Locate the cell with the specified text and output its (X, Y) center coordinate. 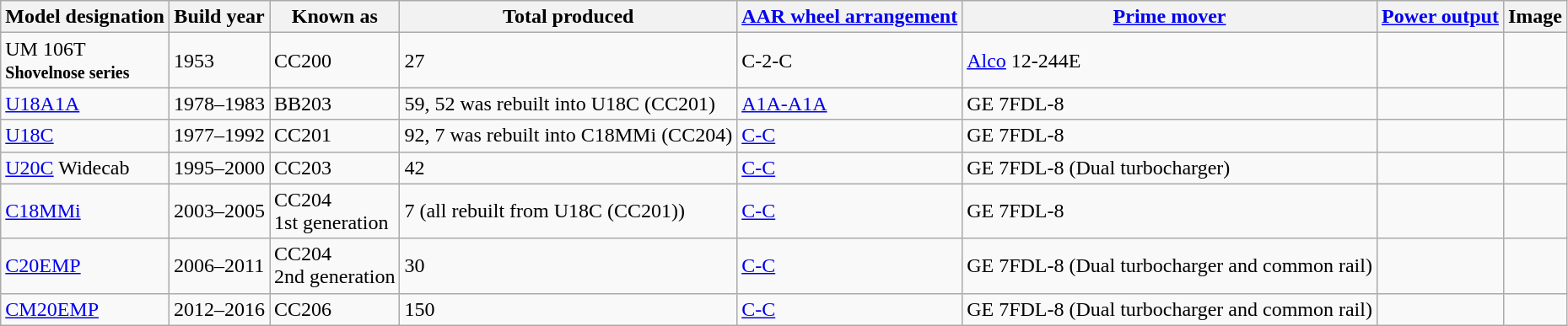
CC2041st generation (335, 211)
1995–2000 (219, 168)
C-2-C (850, 61)
59, 52 was rebuilt into U18C (CC201) (568, 104)
CC203 (335, 168)
AAR wheel arrangement (850, 17)
CC2042nd generation (335, 266)
U20C Widecab (85, 168)
Total produced (568, 17)
Model designation (85, 17)
30 (568, 266)
U18A1A (85, 104)
BB203 (335, 104)
CC206 (335, 309)
2006–2011 (219, 266)
150 (568, 309)
CM20EMP (85, 309)
Known as (335, 17)
92, 7 was rebuilt into C18MMi (CC204) (568, 136)
GE 7FDL-8 (Dual turbocharger) (1170, 168)
42 (568, 168)
7 (all rebuilt from U18C (CC201)) (568, 211)
UM 106T Shovelnose series (85, 61)
Power output (1440, 17)
CC201 (335, 136)
Image (1535, 17)
U18C (85, 136)
A1A-A1A (850, 104)
2012–2016 (219, 309)
C18MMi (85, 211)
CC200 (335, 61)
Build year (219, 17)
1977–1992 (219, 136)
Alco 12-244E (1170, 61)
1978–1983 (219, 104)
27 (568, 61)
1953 (219, 61)
2003–2005 (219, 211)
C20EMP (85, 266)
Prime mover (1170, 17)
